Identify which cell holds the provided text, then report its [x, y] central coordinate. 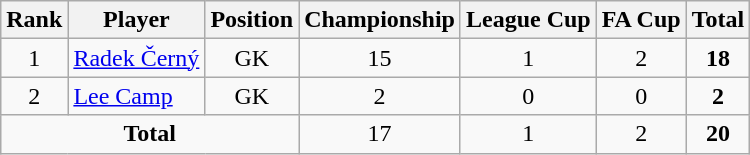
Lee Camp [136, 96]
Championship [380, 20]
15 [380, 58]
Player [136, 20]
Rank [34, 20]
Radek Černý [136, 58]
17 [380, 134]
20 [718, 134]
League Cup [528, 20]
18 [718, 58]
FA Cup [641, 20]
Position [252, 20]
